Find where the given text appears and provide that cell's center as [x, y] coordinate. 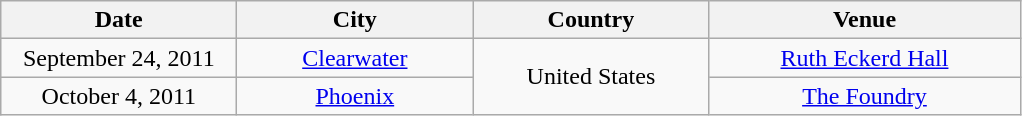
Phoenix [355, 96]
Clearwater [355, 58]
City [355, 20]
Venue [864, 20]
Country [591, 20]
Date [119, 20]
The Foundry [864, 96]
United States [591, 77]
October 4, 2011 [119, 96]
September 24, 2011 [119, 58]
Ruth Eckerd Hall [864, 58]
